Extract the (X, Y) coordinate from the center of the cell holding the provided text.  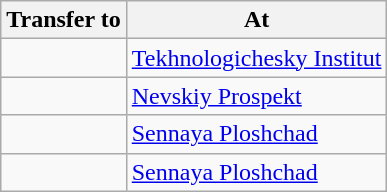
Transfer to (64, 20)
Tekhnologichesky Institut (256, 58)
Nevskiy Prospekt (256, 96)
At (256, 20)
